Detect which cell encompasses the target text, then output its [X, Y] center coordinate. 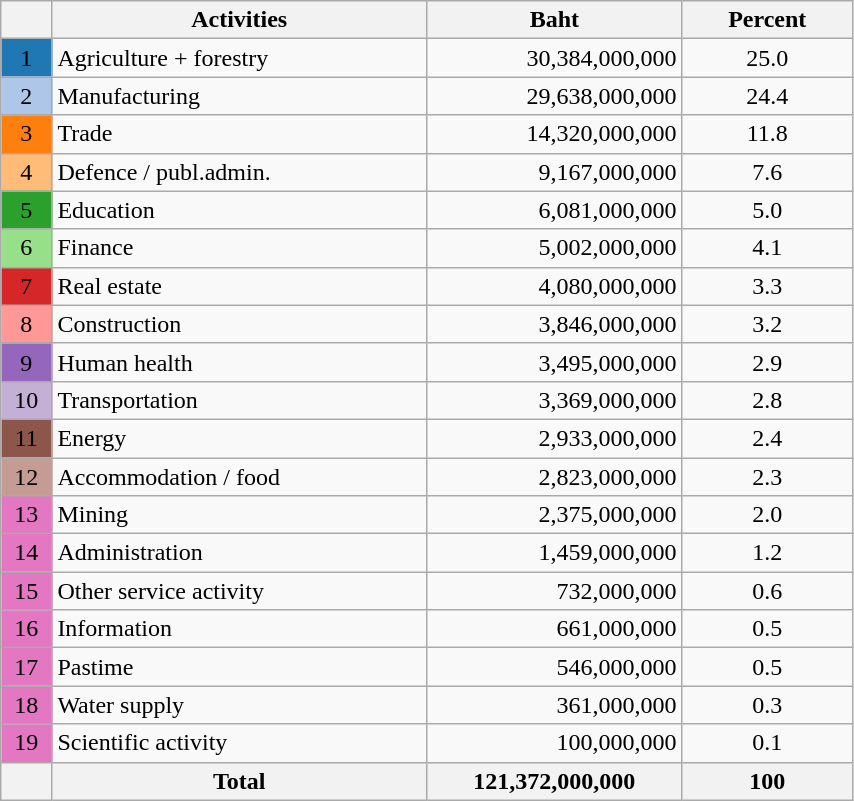
6,081,000,000 [554, 210]
1 [26, 58]
3,369,000,000 [554, 400]
Accommodation / food [240, 477]
Defence / publ.admin. [240, 172]
0.1 [767, 743]
25.0 [767, 58]
12 [26, 477]
Scientific activity [240, 743]
Energy [240, 438]
Other service activity [240, 591]
Trade [240, 134]
10 [26, 400]
30,384,000,000 [554, 58]
4 [26, 172]
Transportation [240, 400]
3 [26, 134]
Total [240, 781]
Percent [767, 20]
Real estate [240, 286]
Information [240, 629]
732,000,000 [554, 591]
7.6 [767, 172]
2.4 [767, 438]
Agriculture + forestry [240, 58]
2.0 [767, 515]
546,000,000 [554, 667]
Human health [240, 362]
0.3 [767, 705]
4,080,000,000 [554, 286]
Mining [240, 515]
7 [26, 286]
5.0 [767, 210]
121,372,000,000 [554, 781]
11 [26, 438]
17 [26, 667]
11.8 [767, 134]
5 [26, 210]
Education [240, 210]
1.2 [767, 553]
2.3 [767, 477]
6 [26, 248]
100,000,000 [554, 743]
14 [26, 553]
2,375,000,000 [554, 515]
19 [26, 743]
2,823,000,000 [554, 477]
14,320,000,000 [554, 134]
4.1 [767, 248]
9,167,000,000 [554, 172]
Water supply [240, 705]
9 [26, 362]
5,002,000,000 [554, 248]
3.3 [767, 286]
2 [26, 96]
100 [767, 781]
Pastime [240, 667]
3,846,000,000 [554, 324]
13 [26, 515]
361,000,000 [554, 705]
Baht [554, 20]
0.6 [767, 591]
3,495,000,000 [554, 362]
Construction [240, 324]
661,000,000 [554, 629]
2.8 [767, 400]
1,459,000,000 [554, 553]
2.9 [767, 362]
8 [26, 324]
24.4 [767, 96]
Administration [240, 553]
29,638,000,000 [554, 96]
Manufacturing [240, 96]
16 [26, 629]
15 [26, 591]
3.2 [767, 324]
Finance [240, 248]
2,933,000,000 [554, 438]
Activities [240, 20]
18 [26, 705]
